Detect which cell encompasses the target text, then output its (X, Y) center coordinate. 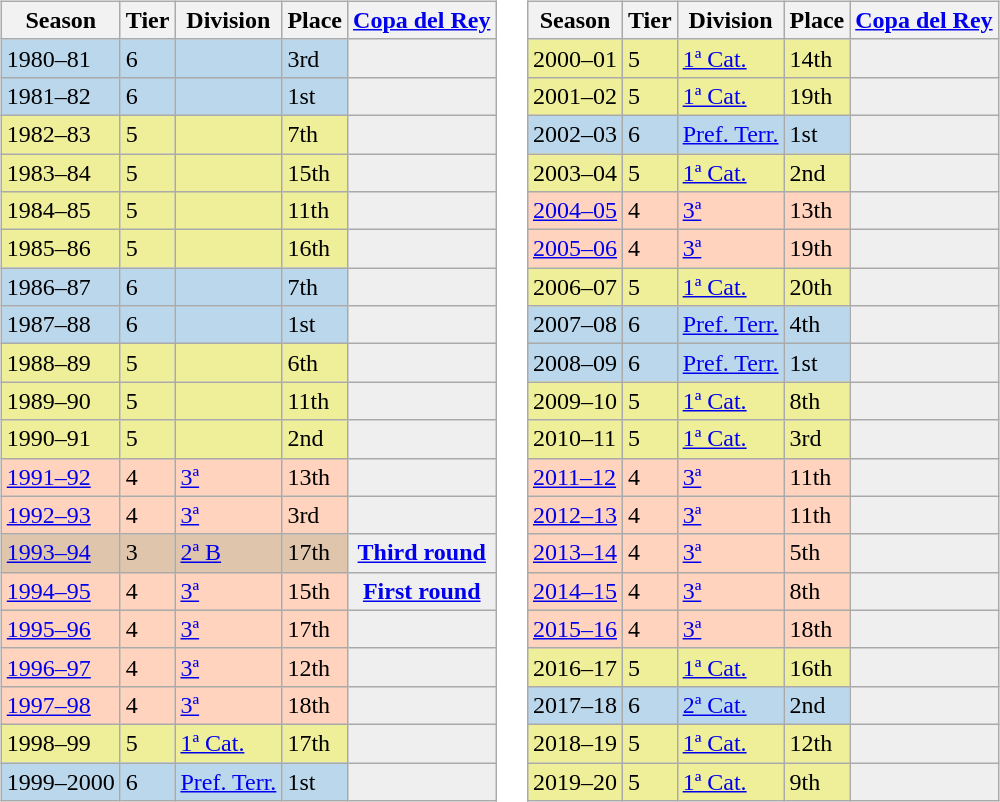
14th (817, 58)
2008–09 (574, 363)
2002–03 (574, 134)
1982–83 (60, 134)
2016–17 (574, 667)
2013–14 (574, 553)
2012–13 (574, 515)
First round (422, 591)
2007–08 (574, 325)
2015–16 (574, 629)
2009–10 (574, 401)
1980–81 (60, 58)
4th (817, 325)
9th (817, 781)
1981–82 (60, 96)
1985–86 (60, 249)
1987–88 (60, 325)
1991–92 (60, 477)
1986–87 (60, 287)
5th (817, 553)
1998–99 (60, 743)
2011–12 (574, 477)
2017–18 (574, 705)
2003–04 (574, 173)
2001–02 (574, 96)
2014–15 (574, 591)
1993–94 (60, 553)
2000–01 (574, 58)
2006–07 (574, 287)
6th (315, 363)
2005–06 (574, 249)
2018–19 (574, 743)
1983–84 (60, 173)
1990–91 (60, 439)
2019–20 (574, 781)
1988–89 (60, 363)
1995–96 (60, 629)
2004–05 (574, 211)
2ª Cat. (730, 705)
Third round (422, 553)
1984–85 (60, 211)
1989–90 (60, 401)
1992–93 (60, 515)
2010–11 (574, 439)
2ª B (228, 553)
1994–95 (60, 591)
1999–2000 (60, 781)
1996–97 (60, 667)
3 (148, 553)
20th (817, 287)
1997–98 (60, 705)
